Pinpoint the cell where the given text exists, returning its [x, y] midpoint coordinate. 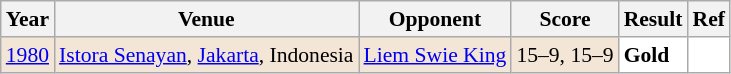
Year [28, 19]
Venue [206, 19]
Ref [709, 19]
Gold [654, 55]
Score [564, 19]
Liem Swie King [436, 55]
Istora Senayan, Jakarta, Indonesia [206, 55]
15–9, 15–9 [564, 55]
Opponent [436, 19]
Result [654, 19]
1980 [28, 55]
